From the cell containing the given text, extract its center point as [X, Y] coordinate. 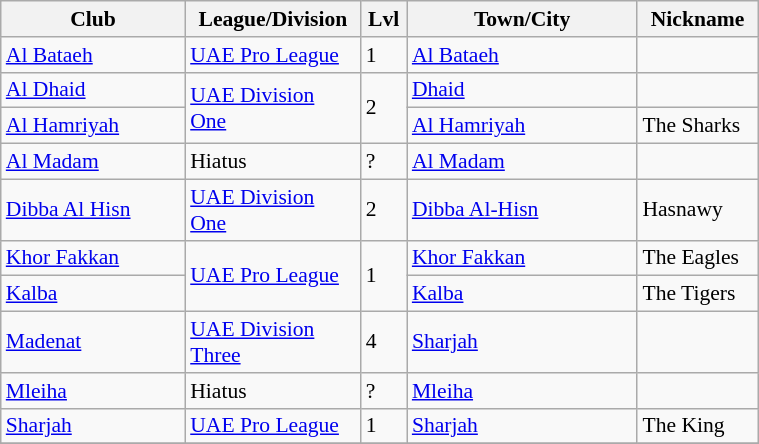
Nickname [697, 19]
Al Dhaid [93, 90]
4 [384, 342]
Lvl [384, 19]
Hasnawy [697, 210]
Club [93, 19]
The Tigers [697, 294]
Madenat [93, 342]
Dibba Al-Hisn [522, 210]
Town/City [522, 19]
The King [697, 426]
The Eagles [697, 258]
UAE Division Three [272, 342]
Dibba Al Hisn [93, 210]
League/Division [272, 19]
Dhaid [522, 90]
The Sharks [697, 126]
